Locate the cell with the specified text and output its [X, Y] center coordinate. 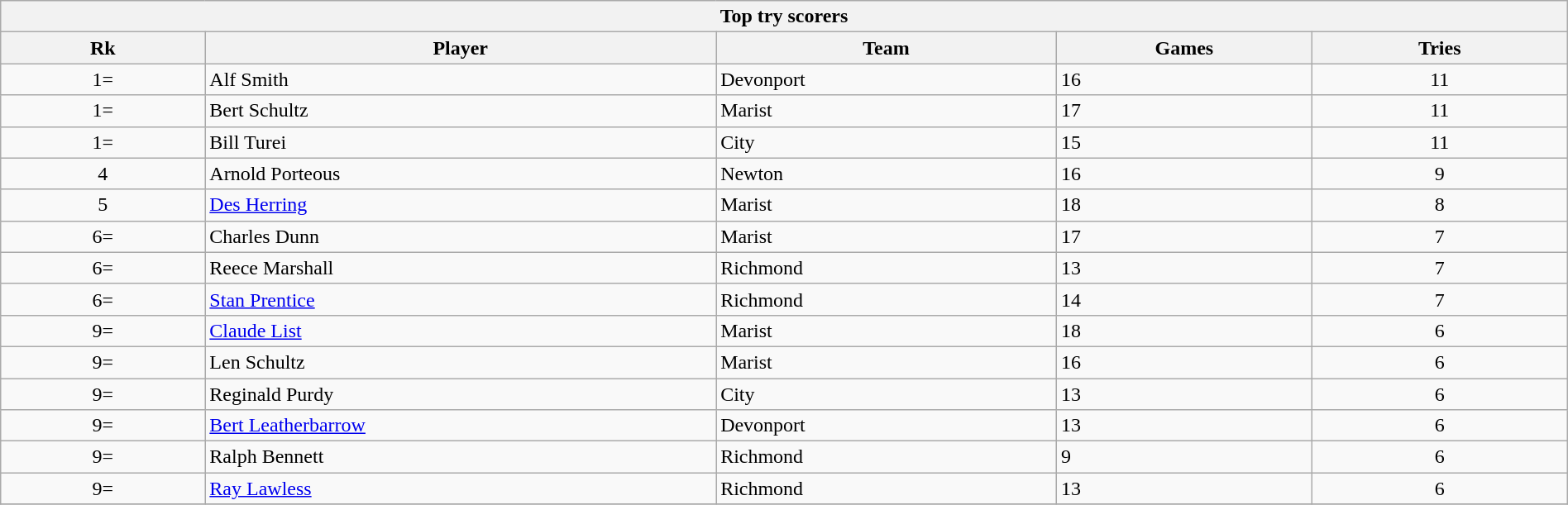
Claude List [461, 331]
Ralph Bennett [461, 457]
Player [461, 48]
Stan Prentice [461, 299]
5 [103, 205]
14 [1184, 299]
Bert Schultz [461, 111]
Charles Dunn [461, 236]
Len Schultz [461, 362]
Reginald Purdy [461, 394]
Top try scorers [784, 17]
4 [103, 174]
Ray Lawless [461, 488]
Team [887, 48]
8 [1439, 205]
Rk [103, 48]
Reece Marshall [461, 268]
Alf Smith [461, 79]
Arnold Porteous [461, 174]
Bert Leatherbarrow [461, 426]
Des Herring [461, 205]
Tries [1439, 48]
Newton [887, 174]
Bill Turei [461, 142]
Games [1184, 48]
15 [1184, 142]
